Return the (x, y) coordinate for the center point of the cell that contains the specified text.  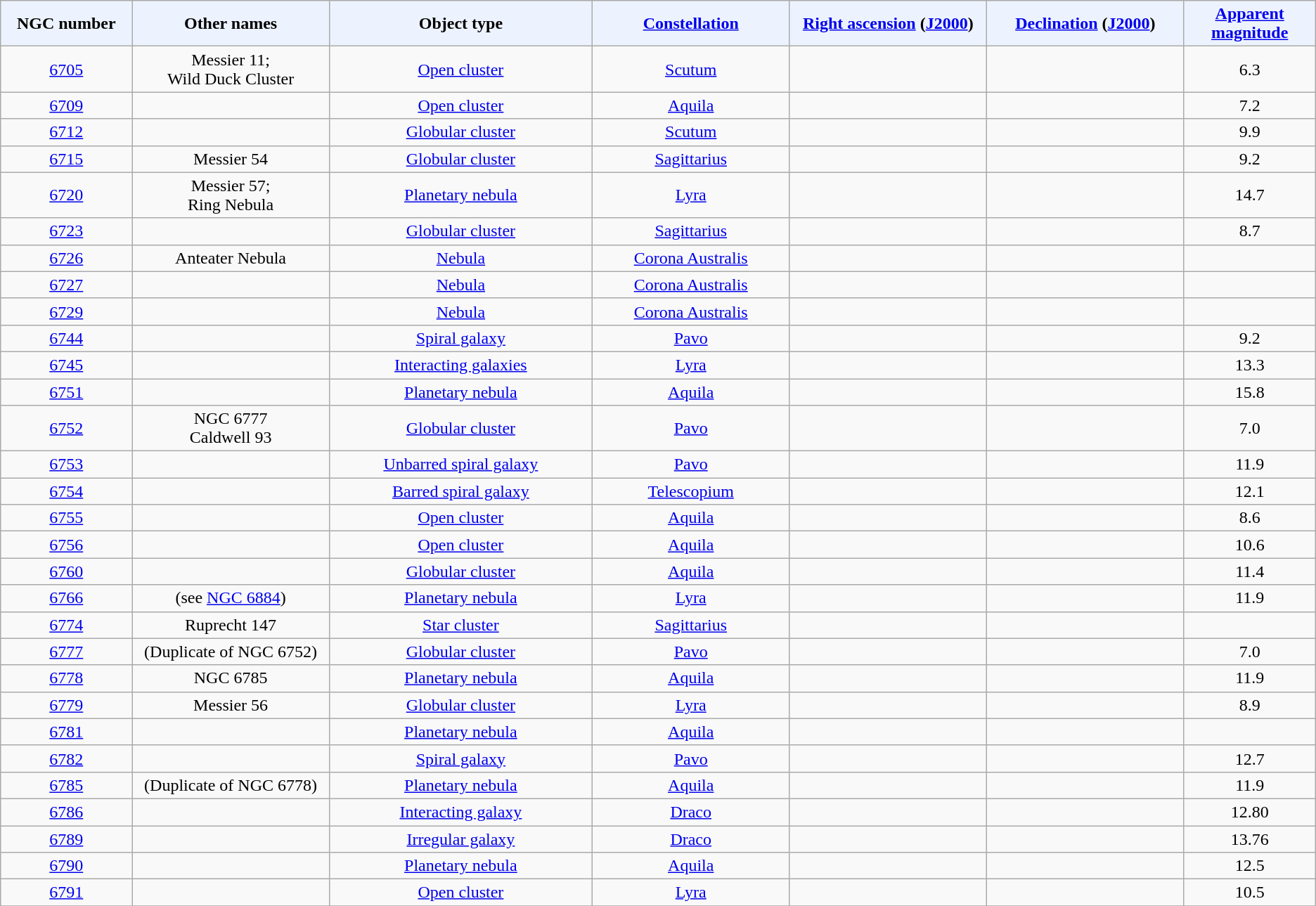
12.1 (1250, 491)
6715 (66, 159)
8.6 (1250, 518)
Messier 56 (231, 705)
13.3 (1250, 365)
(Duplicate of NGC 6778) (231, 785)
Interacting galaxies (460, 365)
NGC 6777Caldwell 93 (231, 429)
NGC number (66, 24)
6789 (66, 839)
6778 (66, 678)
(see NGC 6884) (231, 598)
6726 (66, 258)
Messier 11;Wild Duck Cluster (231, 69)
6712 (66, 132)
15.8 (1250, 391)
6777 (66, 652)
Anteater Nebula (231, 258)
11.4 (1250, 571)
Interacting galaxy (460, 812)
10.5 (1250, 893)
6786 (66, 812)
Apparent magnitude (1250, 24)
6709 (66, 105)
12.5 (1250, 866)
6760 (66, 571)
6756 (66, 545)
6727 (66, 285)
6791 (66, 893)
13.76 (1250, 839)
9.9 (1250, 132)
8.7 (1250, 231)
Star cluster (460, 625)
6723 (66, 231)
NGC 6785 (231, 678)
6705 (66, 69)
12.7 (1250, 758)
6779 (66, 705)
6753 (66, 465)
Unbarred spiral galaxy (460, 465)
Irregular galaxy (460, 839)
6745 (66, 365)
6782 (66, 758)
Constellation (690, 24)
6781 (66, 732)
6744 (66, 338)
Object type (460, 24)
14.7 (1250, 195)
7.2 (1250, 105)
Right ascension (J2000) (889, 24)
6785 (66, 785)
Declination (J2000) (1085, 24)
6755 (66, 518)
10.6 (1250, 545)
6.3 (1250, 69)
Telescopium (690, 491)
12.80 (1250, 812)
6751 (66, 391)
8.9 (1250, 705)
6754 (66, 491)
Messier 54 (231, 159)
6774 (66, 625)
Messier 57;Ring Nebula (231, 195)
6720 (66, 195)
6790 (66, 866)
6752 (66, 429)
Barred spiral galaxy (460, 491)
(Duplicate of NGC 6752) (231, 652)
6766 (66, 598)
6729 (66, 311)
Other names (231, 24)
Ruprecht 147 (231, 625)
